Scan for the cell matching the given text and deliver its (X, Y) coordinate at center. 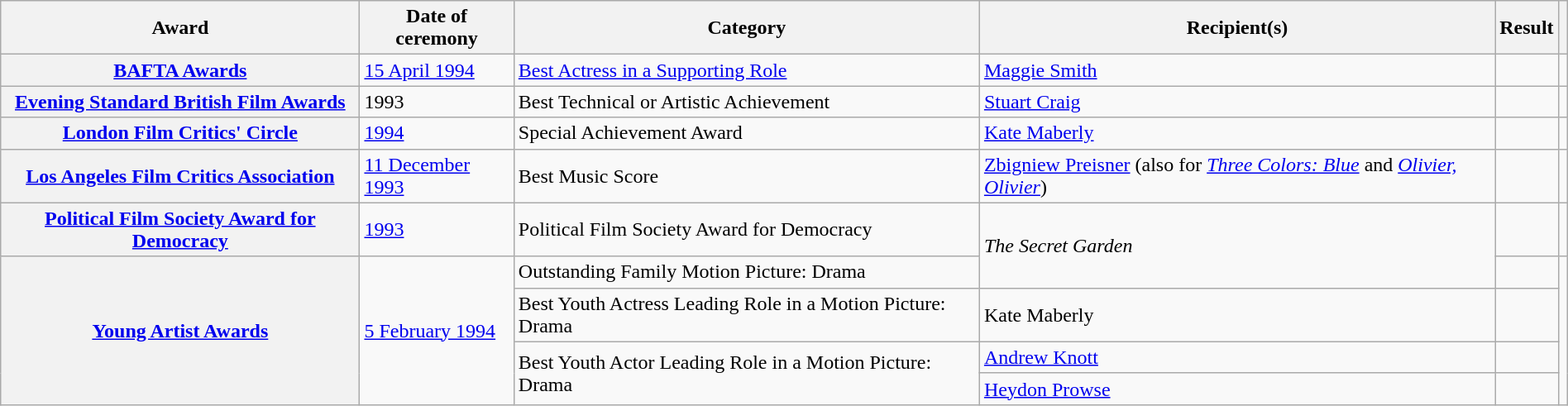
Award (180, 28)
1994 (437, 133)
Date of ceremony (437, 28)
5 February 1994 (437, 331)
Stuart Craig (1237, 102)
Outstanding Family Motion Picture: Drama (746, 272)
Los Angeles Film Critics Association (180, 175)
Best Youth Actor Leading Role in a Motion Picture: Drama (746, 373)
The Secret Garden (1237, 245)
15 April 1994 (437, 70)
Best Youth Actress Leading Role in a Motion Picture: Drama (746, 314)
Result (1527, 28)
Heydon Prowse (1237, 389)
Evening Standard British Film Awards (180, 102)
Maggie Smith (1237, 70)
BAFTA Awards (180, 70)
Andrew Knott (1237, 357)
Best Music Score (746, 175)
Recipient(s) (1237, 28)
Zbigniew Preisner (also for Three Colors: Blue and Olivier, Olivier) (1237, 175)
Best Actress in a Supporting Role (746, 70)
11 December 1993 (437, 175)
London Film Critics' Circle (180, 133)
Special Achievement Award (746, 133)
Best Technical or Artistic Achievement (746, 102)
Young Artist Awards (180, 331)
Category (746, 28)
